Return [X, Y] of the center of cell containing provided text 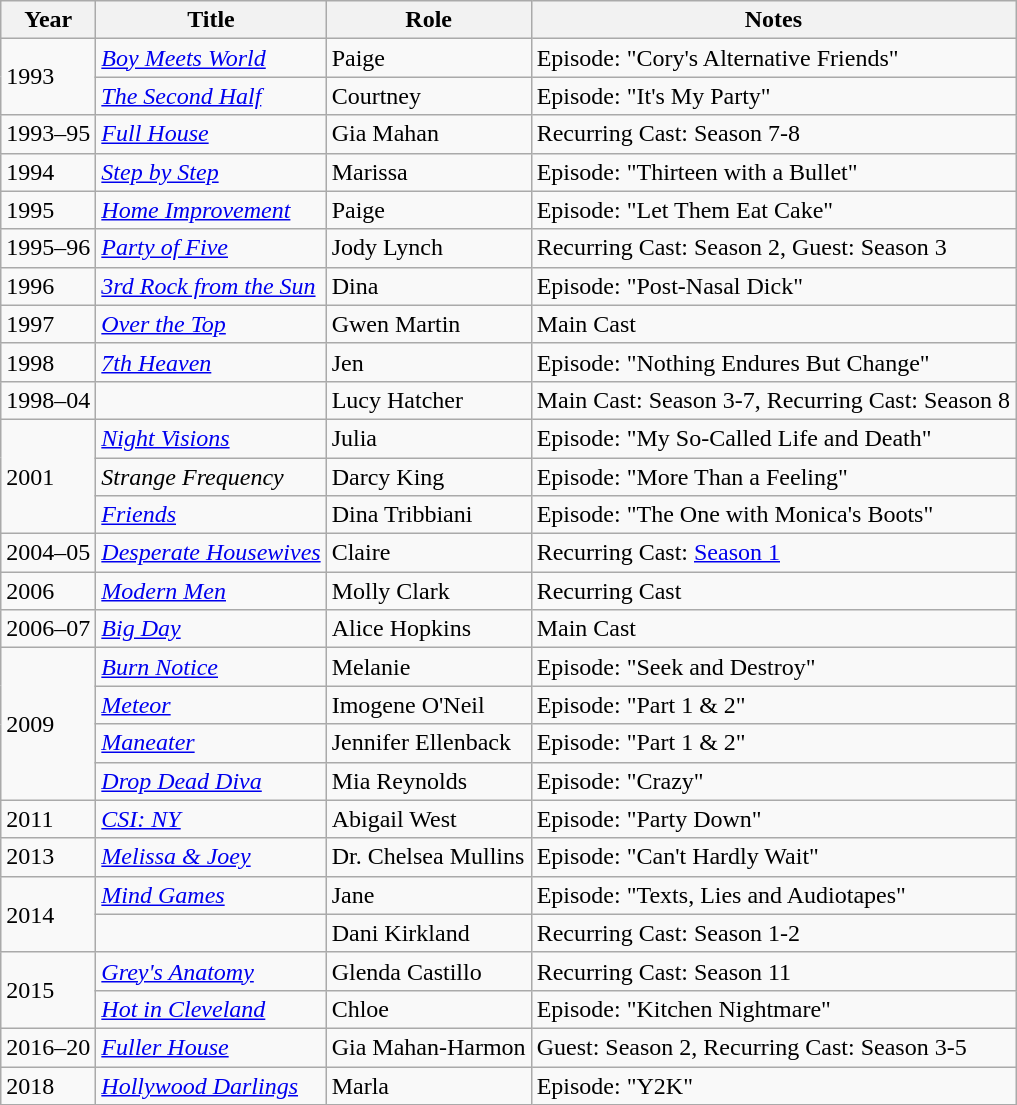
Recurring Cast: Season 11 [773, 971]
Alice Hopkins [428, 629]
Episode: "Kitchen Nightmare" [773, 1009]
Year [48, 20]
Boy Meets World [211, 58]
Gia Mahan-Harmon [428, 1047]
Episode: "Y2K" [773, 1085]
Melissa & Joey [211, 857]
Jennifer Ellenback [428, 743]
Maneater [211, 743]
Night Visions [211, 438]
Burn Notice [211, 667]
1993 [48, 77]
Episode: "Can't Hardly Wait" [773, 857]
Episode: "Nothing Endures But Change" [773, 362]
Dina Tribbiani [428, 515]
Meteor [211, 705]
2016–20 [48, 1047]
Desperate Housewives [211, 553]
Main Cast: Season 3-7, Recurring Cast: Season 8 [773, 400]
Step by Step [211, 172]
Gia Mahan [428, 134]
Recurring Cast: Season 2, Guest: Season 3 [773, 248]
Party of Five [211, 248]
7th Heaven [211, 362]
Episode: "Texts, Lies and Audiotapes" [773, 895]
Jody Lynch [428, 248]
Strange Frequency [211, 477]
2006 [48, 591]
Episode: "The One with Monica's Boots" [773, 515]
2006–07 [48, 629]
Modern Men [211, 591]
Marla [428, 1085]
Over the Top [211, 324]
2014 [48, 914]
Jen [428, 362]
Episode: "More Than a Feeling" [773, 477]
2018 [48, 1085]
Episode: "Thirteen with a Bullet" [773, 172]
Title [211, 20]
Episode: "Crazy" [773, 781]
2011 [48, 819]
2004–05 [48, 553]
Molly Clark [428, 591]
1995 [48, 210]
Abigail West [428, 819]
Chloe [428, 1009]
Episode: "Party Down" [773, 819]
2015 [48, 990]
Mind Games [211, 895]
Episode: "Cory's Alternative Friends" [773, 58]
2001 [48, 476]
Role [428, 20]
2013 [48, 857]
Darcy King [428, 477]
Jane [428, 895]
Notes [773, 20]
2009 [48, 724]
Mia Reynolds [428, 781]
Recurring Cast: Season 1 [773, 553]
Episode: "Seek and Destroy" [773, 667]
3rd Rock from the Sun [211, 286]
Gwen Martin [428, 324]
The Second Half [211, 96]
Julia [428, 438]
Big Day [211, 629]
Dr. Chelsea Mullins [428, 857]
Dina [428, 286]
Hot in Cleveland [211, 1009]
Drop Dead Diva [211, 781]
Melanie [428, 667]
CSI: NY [211, 819]
Episode: "My So-Called Life and Death" [773, 438]
1998 [48, 362]
Imogene O'Neil [428, 705]
Marissa [428, 172]
Episode: "Let Them Eat Cake" [773, 210]
Glenda Castillo [428, 971]
Dani Kirkland [428, 933]
Recurring Cast: Season 1-2 [773, 933]
Fuller House [211, 1047]
Full House [211, 134]
Guest: Season 2, Recurring Cast: Season 3-5 [773, 1047]
1997 [48, 324]
Home Improvement [211, 210]
Hollywood Darlings [211, 1085]
Lucy Hatcher [428, 400]
1995–96 [48, 248]
1998–04 [48, 400]
Grey's Anatomy [211, 971]
Recurring Cast [773, 591]
Claire [428, 553]
Episode: "Post-Nasal Dick" [773, 286]
Courtney [428, 96]
1993–95 [48, 134]
Recurring Cast: Season 7-8 [773, 134]
1994 [48, 172]
Friends [211, 515]
Episode: "It's My Party" [773, 96]
1996 [48, 286]
